Provide the [X, Y] coordinate of the cell's center where the given text is located.  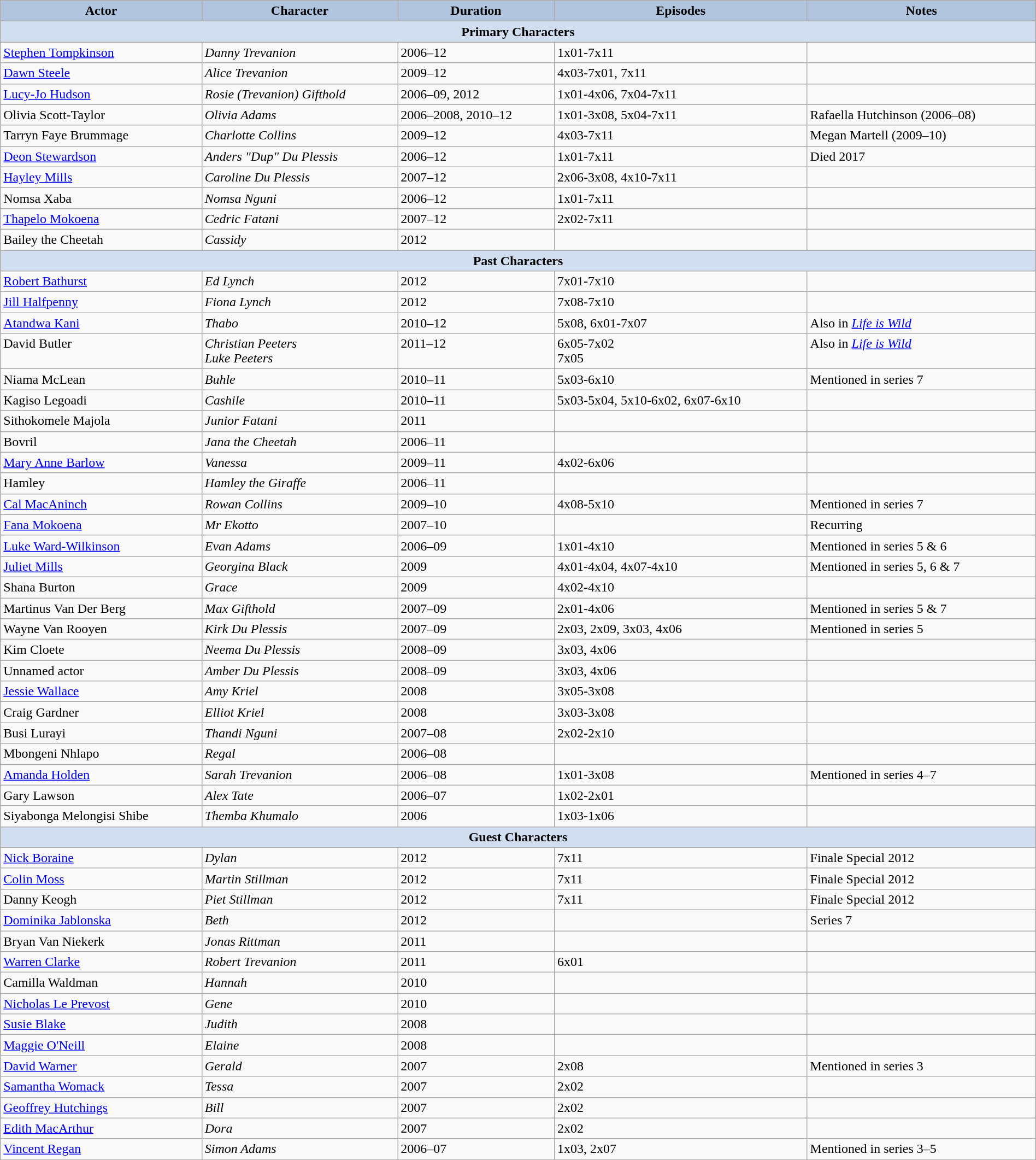
Georgina Black [299, 566]
Guest Characters [518, 837]
2x06-3x08, 4x10-7x11 [681, 177]
Cedric Fatani [299, 219]
Actor [101, 11]
Olivia Adams [299, 115]
2009–11 [476, 462]
Wayne Van Rooyen [101, 629]
Bryan Van Niekerk [101, 941]
Vincent Regan [101, 1149]
David Warner [101, 1066]
Nicholas Le Prevost [101, 1004]
3x05-3x08 [681, 692]
Mentioned in series 5 [921, 629]
Sarah Trevanion [299, 775]
7x08-7x10 [681, 302]
Piet Stillman [299, 899]
Notes [921, 11]
Dawn Steele [101, 73]
Mentioned in series 5 & 6 [921, 546]
Deon Stewardson [101, 156]
Rowan Collins [299, 504]
1x01-3x08, 5x04-7x11 [681, 115]
Mbongeni Nhlapo [101, 754]
Danny Trevanion [299, 52]
Mentioned in series 5, 6 & 7 [921, 566]
Hannah [299, 983]
Cassidy [299, 239]
Shana Burton [101, 587]
Alice Trevanion [299, 73]
2007–10 [476, 525]
Max Gifthold [299, 608]
Niama McLean [101, 379]
Mary Anne Barlow [101, 462]
Bill [299, 1108]
Martinus Van Der Berg [101, 608]
Craig Gardner [101, 712]
2006–09, 2012 [476, 94]
Rafaella Hutchinson (2006–08) [921, 115]
Grace [299, 587]
Recurring [921, 525]
Geoffrey Hutchings [101, 1108]
Simon Adams [299, 1149]
2009–10 [476, 504]
Martin Stillman [299, 878]
2006 [476, 816]
2006–09 [476, 546]
Amber Du Plessis [299, 671]
Mentioned in series 3–5 [921, 1149]
Series 7 [921, 920]
Juliet Mills [101, 566]
Charlotte Collins [299, 136]
Thandi Nguni [299, 733]
Colin Moss [101, 878]
6x01 [681, 962]
Lucy-Jo Hudson [101, 94]
Dylan [299, 858]
Mentioned in series 5 & 7 [921, 608]
2x02-7x11 [681, 219]
Elaine [299, 1045]
Cashile [299, 400]
Kirk Du Plessis [299, 629]
Tarryn Faye Brummage [101, 136]
4x03-7x11 [681, 136]
Judith [299, 1024]
Buhle [299, 379]
Nick Boraine [101, 858]
Robert Bathurst [101, 282]
6x05-7x027x05 [681, 351]
5x08, 6x01-7x07 [681, 323]
Christian PeetersLuke Peeters [299, 351]
2x02-2x10 [681, 733]
4x08-5x10 [681, 504]
Jonas Rittman [299, 941]
Primary Characters [518, 32]
Danny Keogh [101, 899]
Caroline Du Plessis [299, 177]
Ed Lynch [299, 282]
Fana Mokoena [101, 525]
Themba Khumalo [299, 816]
Beth [299, 920]
Luke Ward-Wilkinson [101, 546]
Megan Martell (2009–10) [921, 136]
Character [299, 11]
4x01-4x04, 4x07-4x10 [681, 566]
Neema Du Plessis [299, 650]
5x03-5x04, 5x10-6x02, 6x07-6x10 [681, 400]
Cal MacAninch [101, 504]
1x01-4x10 [681, 546]
Gerald [299, 1066]
Stephen Tompkinson [101, 52]
Fiona Lynch [299, 302]
Kagiso Legoadi [101, 400]
1x01-3x08 [681, 775]
Anders "Dup" Du Plessis [299, 156]
Maggie O'Neill [101, 1045]
Siyabonga Melongisi Shibe [101, 816]
Kim Cloete [101, 650]
Samantha Womack [101, 1087]
David Butler [101, 351]
Dora [299, 1128]
Amanda Holden [101, 775]
Olivia Scott-Taylor [101, 115]
Episodes [681, 11]
Busi Lurayi [101, 733]
2x03, 2x09, 3x03, 4x06 [681, 629]
Camilla Waldman [101, 983]
Atandwa Kani [101, 323]
Duration [476, 11]
5x03-6x10 [681, 379]
Susie Blake [101, 1024]
2x01-4x06 [681, 608]
2011–12 [476, 351]
4x02-4x10 [681, 587]
Jana the Cheetah [299, 442]
Jill Halfpenny [101, 302]
Warren Clarke [101, 962]
Gary Lawson [101, 795]
Junior Fatani [299, 421]
Gene [299, 1004]
1x03-1x06 [681, 816]
2010–12 [476, 323]
Nomsa Nguni [299, 198]
1x01-4x06, 7x04-7x11 [681, 94]
Mentioned in series 4–7 [921, 775]
Died 2017 [921, 156]
Hamley [101, 483]
Sithokomele Majola [101, 421]
Hamley the Giraffe [299, 483]
Edith MacArthur [101, 1128]
4x03-7x01, 7x11 [681, 73]
Evan Adams [299, 546]
Hayley Mills [101, 177]
Vanessa [299, 462]
Bovril [101, 442]
Alex Tate [299, 795]
Jessie Wallace [101, 692]
2x08 [681, 1066]
Unnamed actor [101, 671]
2006–2008, 2010–12 [476, 115]
Mentioned in series 3 [921, 1066]
Bailey the Cheetah [101, 239]
3x03-3x08 [681, 712]
Elliot Kriel [299, 712]
Thapelo Mokoena [101, 219]
Robert Trevanion [299, 962]
Amy Kriel [299, 692]
Regal [299, 754]
7x01-7x10 [681, 282]
Tessa [299, 1087]
1x03, 2x07 [681, 1149]
Past Characters [518, 261]
Nomsa Xaba [101, 198]
Thabo [299, 323]
1x02-2x01 [681, 795]
4x02-6x06 [681, 462]
Dominika Jablonska [101, 920]
2007–08 [476, 733]
Rosie (Trevanion) Gifthold [299, 94]
Mr Ekotto [299, 525]
